Provide the [X, Y] coordinate of the cell's center where the given text is located.  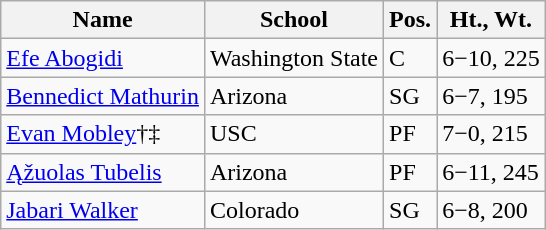
6−7, 195 [492, 96]
Washington State [294, 58]
Efe Abogidi [103, 58]
School [294, 20]
Bennedict Mathurin [103, 96]
6−11, 245 [492, 172]
USC [294, 134]
7−0, 215 [492, 134]
6−8, 200 [492, 210]
6−10, 225 [492, 58]
Pos. [410, 20]
Colorado [294, 210]
Name [103, 20]
Jabari Walker [103, 210]
Ht., Wt. [492, 20]
Evan Mobley†‡ [103, 134]
Ąžuolas Tubelis [103, 172]
C [410, 58]
